Scan for the cell matching the given text and deliver its [x, y] coordinate at center. 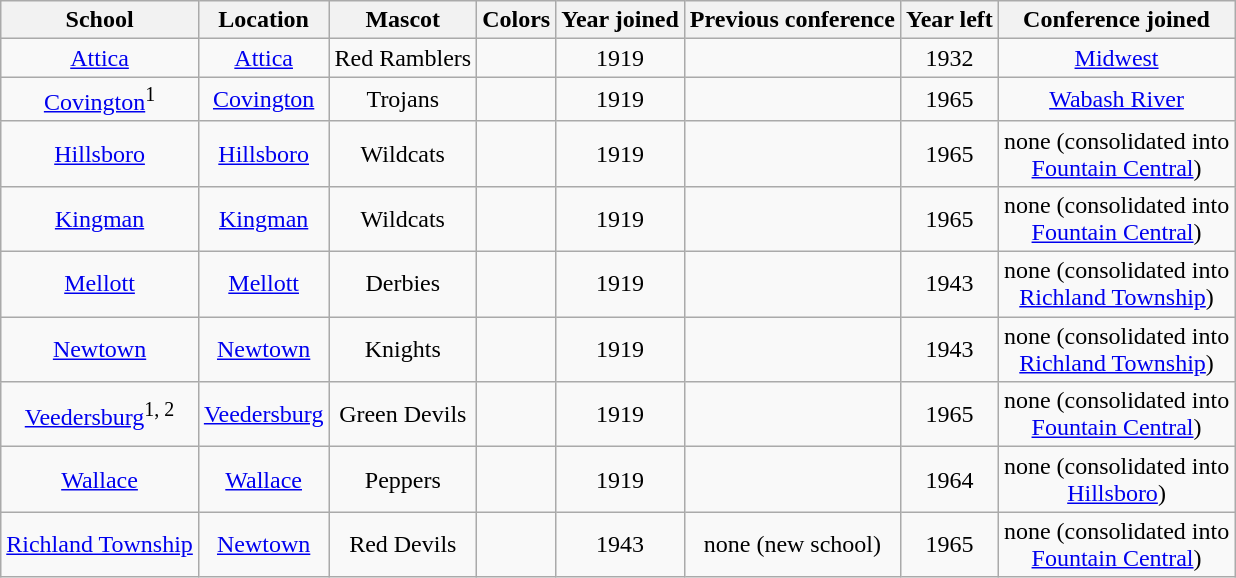
Mascot [403, 20]
Peppers [403, 480]
Previous conference [792, 20]
Year joined [620, 20]
Richland Township [100, 544]
Green Devils [403, 414]
Covington [264, 100]
Midwest [1116, 58]
Red Devils [403, 544]
Veedersburg1, 2 [100, 414]
none (consolidated intoHillsboro) [1116, 480]
Knights [403, 350]
Covington1 [100, 100]
1932 [949, 58]
Red Ramblers [403, 58]
Veedersburg [264, 414]
none (new school) [792, 544]
Wabash River [1116, 100]
1964 [949, 480]
Year left [949, 20]
Derbies [403, 284]
Location [264, 20]
Trojans [403, 100]
School [100, 20]
Conference joined [1116, 20]
Colors [516, 20]
